Capture the cell that displays the provided text and extract its (X, Y) central coordinate. 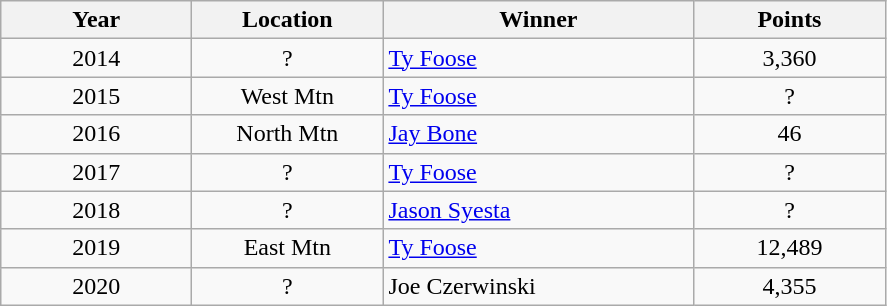
Jay Bone (538, 134)
2016 (96, 134)
4,355 (790, 286)
Points (790, 20)
2017 (96, 172)
North Mtn (288, 134)
East Mtn (288, 248)
2019 (96, 248)
Jason Syesta (538, 210)
Year (96, 20)
2018 (96, 210)
2014 (96, 58)
Joe Czerwinski (538, 286)
12,489 (790, 248)
2015 (96, 96)
46 (790, 134)
Location (288, 20)
2020 (96, 286)
Winner (538, 20)
3,360 (790, 58)
West Mtn (288, 96)
